Provide the (X, Y) coordinate of the cell's center where the given text is located.  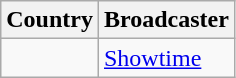
Broadcaster (166, 20)
Country (50, 20)
Showtime (166, 58)
